Find where the given text appears and provide that cell's center as [X, Y] coordinate. 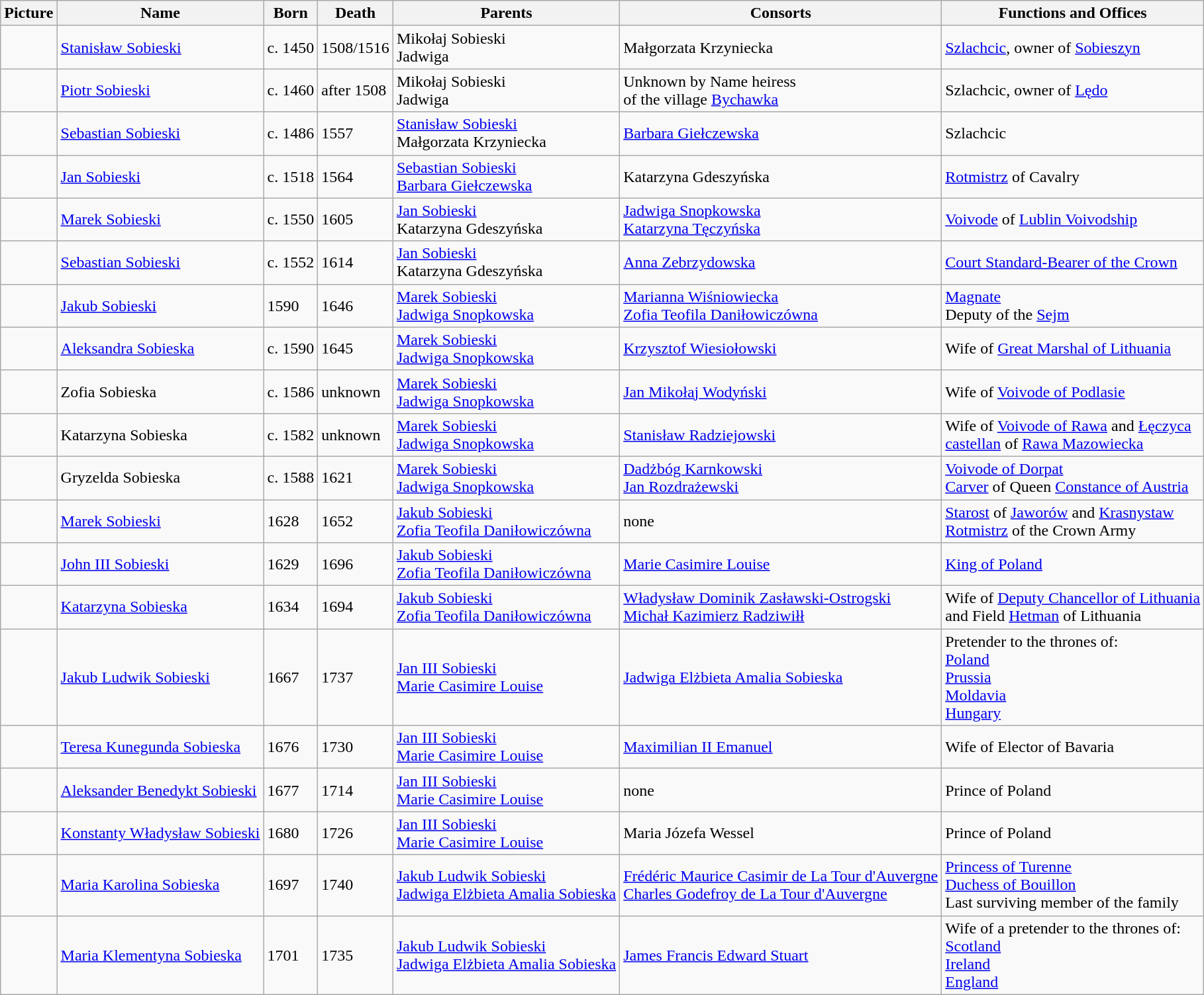
Maria Karolina Sobieska [160, 885]
Jadwiga Elżbieta Amalia Sobieska [781, 677]
1696 [356, 564]
c. 1586 [291, 392]
Stanisław Sobieski [160, 48]
Krzysztof Wiesiołowski [781, 348]
1628 [291, 520]
Picture [29, 13]
MagnateDeputy of the Sejm [1073, 306]
1737 [356, 677]
Aleksander Benedykt Sobieski [160, 790]
1697 [291, 885]
1557 [356, 134]
Gryzelda Sobieska [160, 478]
1677 [291, 790]
1605 [356, 220]
1652 [356, 520]
Stanisław Sobieski Małgorzata Krzyniecka [506, 134]
c. 1450 [291, 48]
Wife of Deputy Chancellor of Lithuaniaand Field Hetman of Lithuania [1073, 608]
Pretender to the thrones of:PolandPrussiaMoldaviaHungary [1073, 677]
Zofia Sobieska [160, 392]
1680 [291, 833]
1645 [356, 348]
Jadwiga SnopkowskaKatarzyna Tęczyńska [781, 220]
Maria Klementyna Sobieska [160, 955]
c. 1550 [291, 220]
1667 [291, 677]
1714 [356, 790]
Court Standard-Bearer of the Crown [1073, 262]
Władysław Dominik Zasławski-OstrogskiMichał Kazimierz Radziwiłł [781, 608]
Frédéric Maurice Casimir de La Tour d'AuvergneCharles Godefroy de La Tour d'Auvergne [781, 885]
1508/1516 [356, 48]
c. 1552 [291, 262]
1646 [356, 306]
James Francis Edward Stuart [781, 955]
Małgorzata Krzyniecka [781, 48]
Maximilian II Emanuel [781, 747]
1564 [356, 176]
Konstanty Władysław Sobieski [160, 833]
1676 [291, 747]
Piotr Sobieski [160, 90]
Death [356, 13]
1694 [356, 608]
Jan Sobieski [160, 176]
1590 [291, 306]
Wife of Voivode of Podlasie [1073, 392]
Wife of a pretender to the thrones of:ScotlandIreland England [1073, 955]
c. 1582 [291, 434]
Szlachcic [1073, 134]
1629 [291, 564]
c. 1588 [291, 478]
Dadżbóg KarnkowskiJan Rozdrażewski [781, 478]
King of Poland [1073, 564]
1614 [356, 262]
c. 1518 [291, 176]
c. 1486 [291, 134]
Rotmistrz of Cavalry [1073, 176]
Parents [506, 13]
Szlachcic, owner of Sobieszyn [1073, 48]
Barbara Giełczewska [781, 134]
Maria Józefa Wessel [781, 833]
Anna Zebrzydowska [781, 262]
Name [160, 13]
Princess of TurenneDuchess of BouillonLast surviving member of the family [1073, 885]
Unknown by Name heiress of the village Bychawka [781, 90]
Jakub Ludwik Sobieski [160, 677]
c. 1590 [291, 348]
1730 [356, 747]
Aleksandra Sobieska [160, 348]
Wife of Great Marshal of Lithuania [1073, 348]
John III Sobieski [160, 564]
Wife of Elector of Bavaria [1073, 747]
Szlachcic, owner of Lędo [1073, 90]
Functions and Offices [1073, 13]
1735 [356, 955]
1621 [356, 478]
after 1508 [356, 90]
Katarzyna Gdeszyńska [781, 176]
Voivode of Dorpat Carver of Queen Constance of Austria [1073, 478]
Stanisław Radziejowski [781, 434]
1740 [356, 885]
Sebastian Sobieski Barbara Giełczewska [506, 176]
Starost of Jaworów and KrasnystawRotmistrz of the Crown Army [1073, 520]
Marianna WiśniowieckaZofia Teofila Daniłowiczówna [781, 306]
Consorts [781, 13]
1634 [291, 608]
Jakub Sobieski [160, 306]
Born [291, 13]
1726 [356, 833]
c. 1460 [291, 90]
Marie Casimire Louise [781, 564]
1701 [291, 955]
Voivode of Lublin Voivodship [1073, 220]
Jan Mikołaj Wodyński [781, 392]
Wife of Voivode of Rawa and Łęczycacastellan of Rawa Mazowiecka [1073, 434]
Teresa Kunegunda Sobieska [160, 747]
